Find where the given text appears and provide that cell's center as (X, Y) coordinate. 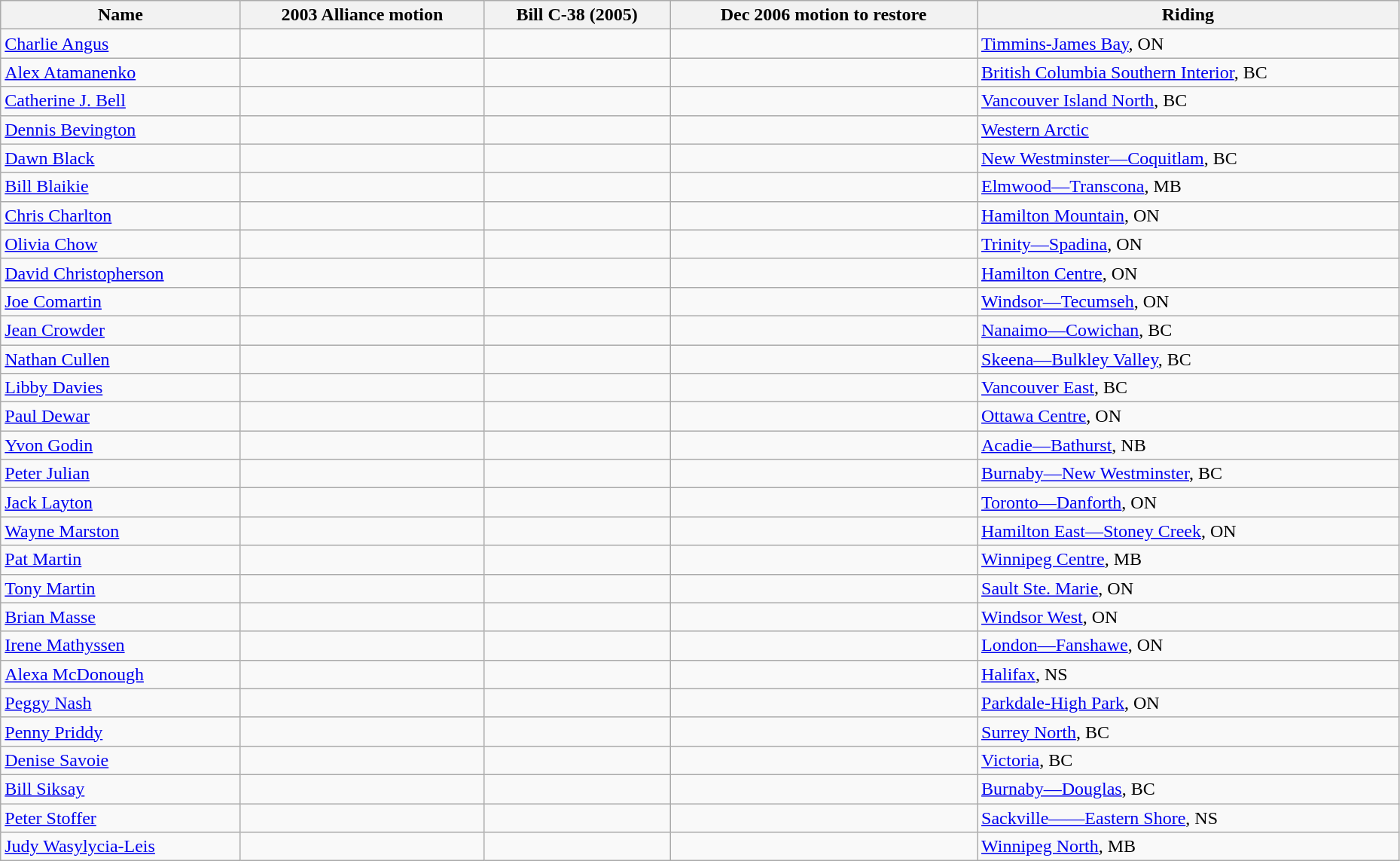
Vancouver East, BC (1188, 388)
London—Fanshawe, ON (1188, 646)
Parkdale-High Park, ON (1188, 703)
Libby Davies (120, 388)
New Westminster—Coquitlam, BC (1188, 158)
Bill Blaikie (120, 187)
Name (120, 15)
Nathan Cullen (120, 359)
Brian Masse (120, 617)
Trinity—Spadina, ON (1188, 244)
Joe Comartin (120, 301)
Winnipeg North, MB (1188, 847)
Peggy Nash (120, 703)
Burnaby—New Westminster, BC (1188, 474)
Victoria, BC (1188, 760)
Tony Martin (120, 588)
Elmwood—Transcona, MB (1188, 187)
David Christopherson (120, 273)
Timmins-James Bay, ON (1188, 44)
Skeena—Bulkley Valley, BC (1188, 359)
Dec 2006 motion to restore (824, 15)
Hamilton East—Stoney Creek, ON (1188, 531)
Sackville——Eastern Shore, NS (1188, 817)
Halifax, NS (1188, 674)
Ottawa Centre, ON (1188, 417)
Hamilton Centre, ON (1188, 273)
Paul Dewar (120, 417)
Riding (1188, 15)
Wayne Marston (120, 531)
Olivia Chow (120, 244)
Denise Savoie (120, 760)
Peter Stoffer (120, 817)
Hamilton Mountain, ON (1188, 215)
Dennis Bevington (120, 130)
Chris Charlton (120, 215)
Bill C-38 (2005) (577, 15)
Bill Siksay (120, 789)
Jean Crowder (120, 330)
British Columbia Southern Interior, BC (1188, 72)
Alex Atamanenko (120, 72)
Peter Julian (120, 474)
Dawn Black (120, 158)
Charlie Angus (120, 44)
Alexa McDonough (120, 674)
Windsor West, ON (1188, 617)
Sault Ste. Marie, ON (1188, 588)
Winnipeg Centre, MB (1188, 560)
Yvon Godin (120, 445)
2003 Alliance motion (361, 15)
Western Arctic (1188, 130)
Surrey North, BC (1188, 731)
Nanaimo—Cowichan, BC (1188, 330)
Pat Martin (120, 560)
Burnaby—Douglas, BC (1188, 789)
Acadie—Bathurst, NB (1188, 445)
Irene Mathyssen (120, 646)
Windsor—Tecumseh, ON (1188, 301)
Penny Priddy (120, 731)
Jack Layton (120, 502)
Vancouver Island North, BC (1188, 101)
Judy Wasylycia-Leis (120, 847)
Catherine J. Bell (120, 101)
Toronto—Danforth, ON (1188, 502)
